Capture the cell that displays the provided text and extract its (X, Y) central coordinate. 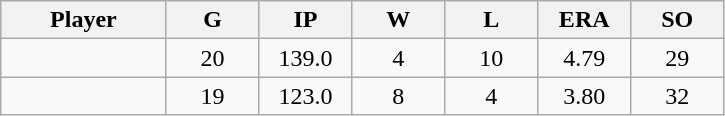
SO (678, 20)
L (492, 20)
139.0 (306, 58)
19 (212, 96)
123.0 (306, 96)
8 (398, 96)
G (212, 20)
Player (84, 20)
IP (306, 20)
3.80 (584, 96)
W (398, 20)
32 (678, 96)
29 (678, 58)
4.79 (584, 58)
10 (492, 58)
20 (212, 58)
ERA (584, 20)
